Return [x, y] of the center of cell containing provided text 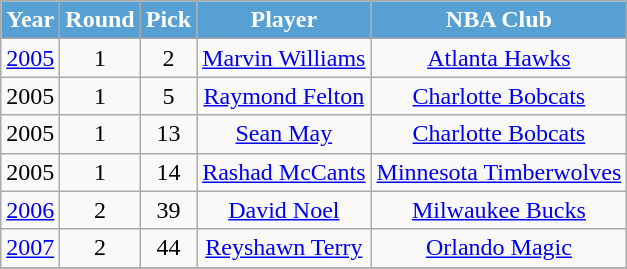
Player [284, 20]
14 [168, 172]
Rashad McCants [284, 172]
Minnesota Timberwolves [499, 172]
Atlanta Hawks [499, 58]
Orlando Magic [499, 248]
David Noel [284, 210]
Marvin Williams [284, 58]
Reyshawn Terry [284, 248]
Pick [168, 20]
44 [168, 248]
39 [168, 210]
Year [30, 20]
Sean May [284, 134]
NBA Club [499, 20]
Raymond Felton [284, 96]
5 [168, 96]
13 [168, 134]
Round [100, 20]
2006 [30, 210]
Milwaukee Bucks [499, 210]
2007 [30, 248]
